Locate the cell with the specified text and output its (x, y) center coordinate. 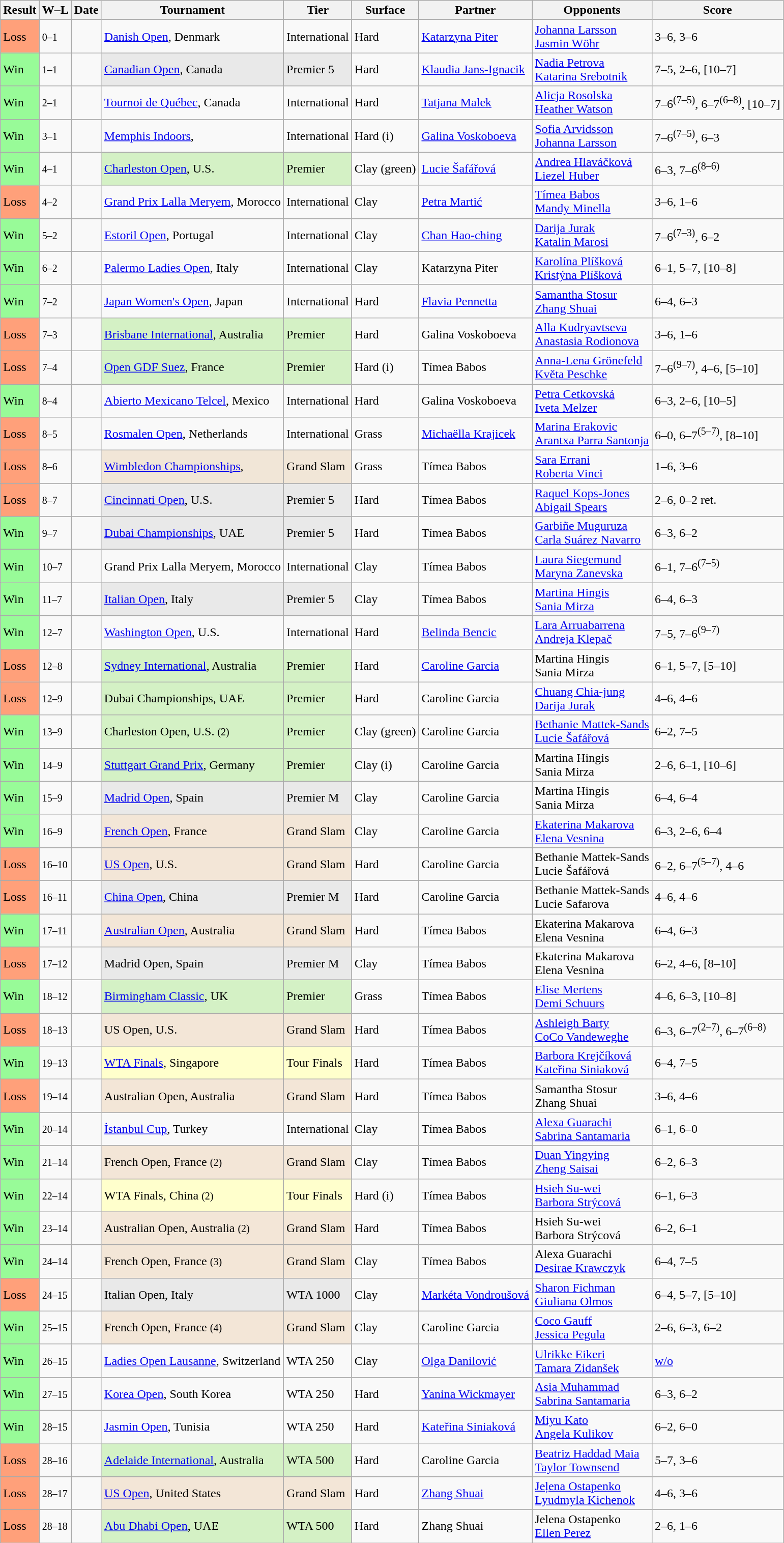
27–15 (55, 1393)
19–14 (55, 1096)
25–15 (55, 1327)
Tournament (192, 10)
6–4, 6–4 (717, 798)
Washington Open, U.S. (192, 632)
23–14 (55, 1228)
Sofia Arvidsson Johanna Larsson (592, 135)
28–15 (55, 1427)
Score (717, 10)
7–3 (55, 334)
Tatjana Malek (475, 103)
7–6(7–3), 6–2 (717, 235)
Garbiñe Muguruza Carla Suárez Navarro (592, 533)
Japan Women's Open, Japan (192, 301)
21–14 (55, 1162)
Chuang Chia-jung Darija Jurak (592, 698)
8–6 (55, 467)
Johanna Larsson Jasmin Wöhr (592, 37)
5–7, 3–6 (717, 1460)
Barbora Krejčíková Kateřina Siniaková (592, 1063)
Abierto Mexicano Telcel, Mexico (192, 400)
French Open, France (2) (192, 1162)
Charleston Open, U.S. (192, 169)
4–6, 3–6 (717, 1493)
French Open, France (192, 831)
6–2, 4–6, [8–10] (717, 964)
7–6(9–7), 4–6, [5–10] (717, 367)
2–6, 1–6 (717, 1527)
28–18 (55, 1527)
Partner (475, 10)
2–6, 6–1, [10–6] (717, 764)
Cincinnati Open, U.S. (192, 500)
11–7 (55, 599)
Result (20, 10)
Sara Errani Roberta Vinci (592, 467)
Markéta Vondroušová (475, 1295)
6–2, 6–1 (717, 1228)
Canadian Open, Canada (192, 69)
Korea Open, South Korea (192, 1393)
WTA 1000 (318, 1295)
WTA Finals, Singapore (192, 1063)
1–6, 3–6 (717, 467)
Alexa Guarachi Desirae Krawczyk (592, 1261)
4–6, 6–3, [10–8] (717, 996)
WTA Finals, China (2) (192, 1195)
28–16 (55, 1460)
Alicja Rosolska Heather Watson (592, 103)
24–15 (55, 1295)
Rosmalen Open, Netherlands (192, 434)
Coco Gauff Jessica Pegula (592, 1327)
Miyu Kato Angela Kulikov (592, 1427)
14–9 (55, 764)
2–6, 0–2 ret. (717, 500)
13–9 (55, 732)
2–1 (55, 103)
Jeļena Ostapenko Lyudmyla Kichenok (592, 1493)
28–17 (55, 1493)
Birmingham Classic, UK (192, 996)
18–13 (55, 1030)
Sydney International, Australia (192, 666)
w/o (717, 1361)
6–1, 5–7, [5–10] (717, 666)
Olga Danilović (475, 1361)
Klaudia Jans-Ignacik (475, 69)
Petra Cetkovská Iveta Melzer (592, 400)
Andrea Hlaváčková Liezel Huber (592, 169)
24–14 (55, 1261)
Alla Kudryavtseva Anastasia Rodionova (592, 334)
6–2 (55, 268)
W–L (55, 10)
6–2, 7–5 (717, 732)
Beatriz Haddad Maia Taylor Townsend (592, 1460)
Tier (318, 10)
Abu Dhabi Open, UAE (192, 1527)
8–7 (55, 500)
18–12 (55, 996)
Jelena Ostapenko Ellen Perez (592, 1527)
Marina Erakovic Arantxa Parra Santonja (592, 434)
Petra Martić (475, 202)
Lucie Šafářová (475, 169)
16–11 (55, 897)
5–2 (55, 235)
6–1, 7–6(7–5) (717, 566)
Stuttgart Grand Prix, Germany (192, 764)
İstanbul Cup, Turkey (192, 1129)
French Open, France (4) (192, 1327)
6–1, 6–0 (717, 1129)
Yanina Wickmayer (475, 1393)
6–1, 6–3 (717, 1195)
4–1 (55, 169)
Duan Yingying Zheng Saisai (592, 1162)
16–9 (55, 831)
Brisbane International, Australia (192, 334)
3–6, 4–6 (717, 1096)
Darija Jurak Katalin Marosi (592, 235)
Clay (i) (385, 764)
7–6(7–5), 6–7(6–8), [10–7] (717, 103)
Tournoi de Québec, Canada (192, 103)
Kateřina Siniaková (475, 1427)
Adelaide International, Australia (192, 1460)
Bethanie Mattek-Sands Lucie Safarova (592, 897)
8–5 (55, 434)
Wimbledon Championships, (192, 467)
Ashleigh Barty CoCo Vandeweghe (592, 1030)
China Open, China (192, 897)
7–5, 7–6(9–7) (717, 632)
Memphis Indoors, (192, 135)
7–5, 2–6, [10–7] (717, 69)
7–6(7–5), 6–3 (717, 135)
9–7 (55, 533)
Ladies Open Lausanne, Switzerland (192, 1361)
6–1, 5–7, [10–8] (717, 268)
Alexa Guarachi Sabrina Santamaria (592, 1129)
7–4 (55, 367)
12–7 (55, 632)
Danish Open, Denmark (192, 37)
Anna-Lena Grönefeld Květa Peschke (592, 367)
16–10 (55, 864)
Asia Muhammad Sabrina Santamaria (592, 1393)
22–14 (55, 1195)
Belinda Bencic (475, 632)
6–0, 6–7(5–7), [8–10] (717, 434)
Michaëlla Krajicek (475, 434)
6–3, 6–7(2–7), 6–7(6–8) (717, 1030)
6–4, 5–7, [5–10] (717, 1295)
0–1 (55, 37)
Jasmin Open, Tunisia (192, 1427)
17–11 (55, 930)
19–13 (55, 1063)
10–7 (55, 566)
6–2, 6–0 (717, 1427)
17–12 (55, 964)
Chan Hao-ching (475, 235)
Opponents (592, 10)
Estoril Open, Portugal (192, 235)
Flavia Pennetta (475, 301)
12–8 (55, 666)
Charleston Open, U.S. (2) (192, 732)
Australian Open, Australia (2) (192, 1228)
15–9 (55, 798)
12–9 (55, 698)
26–15 (55, 1361)
7–2 (55, 301)
20–14 (55, 1129)
Laura Siegemund Maryna Zanevska (592, 566)
8–4 (55, 400)
Tímea Babos Mandy Minella (592, 202)
US Open, United States (192, 1493)
Ulrikke Eikeri Tamara Zidanšek (592, 1361)
French Open, France (3) (192, 1261)
4–2 (55, 202)
6–2, 6–3 (717, 1162)
Raquel Kops-Jones Abigail Spears (592, 500)
Nadia Petrova Katarina Srebotnik (592, 69)
6–2, 6–7(5–7), 4–6 (717, 864)
6–3, 2–6, 6–4 (717, 831)
Palermo Ladies Open, Italy (192, 268)
2–6, 6–3, 6–2 (717, 1327)
Elise Mertens Demi Schuurs (592, 996)
3–1 (55, 135)
1–1 (55, 69)
6–3, 7–6(8–6) (717, 169)
Date (86, 10)
Open GDF Suez, France (192, 367)
Sharon Fichman Giuliana Olmos (592, 1295)
Lara Arruabarrena Andreja Klepač (592, 632)
Surface (385, 10)
Karolína Plíšková Kristýna Plíšková (592, 268)
3–6, 3–6 (717, 37)
6–3, 2–6, [10–5] (717, 400)
